Find where the given text appears and provide that cell's center as [x, y] coordinate. 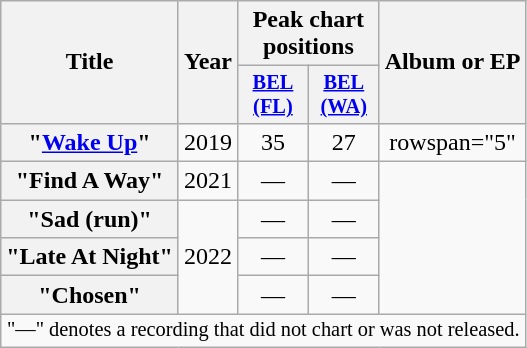
"Late At Night" [90, 257]
"Chosen" [90, 295]
27 [344, 142]
"—" denotes a recording that did not chart or was not released. [264, 331]
Album or EP [452, 62]
35 [274, 142]
"Sad (run)" [90, 219]
"Find A Way" [90, 181]
2022 [208, 257]
rowspan="5" [452, 142]
2019 [208, 142]
"Wake Up" [90, 142]
BEL(FL) [274, 95]
Year [208, 62]
2021 [208, 181]
Peak chart positions [309, 34]
BEL(WA) [344, 95]
Title [90, 62]
